Find where the given text appears and provide that cell's center as [x, y] coordinate. 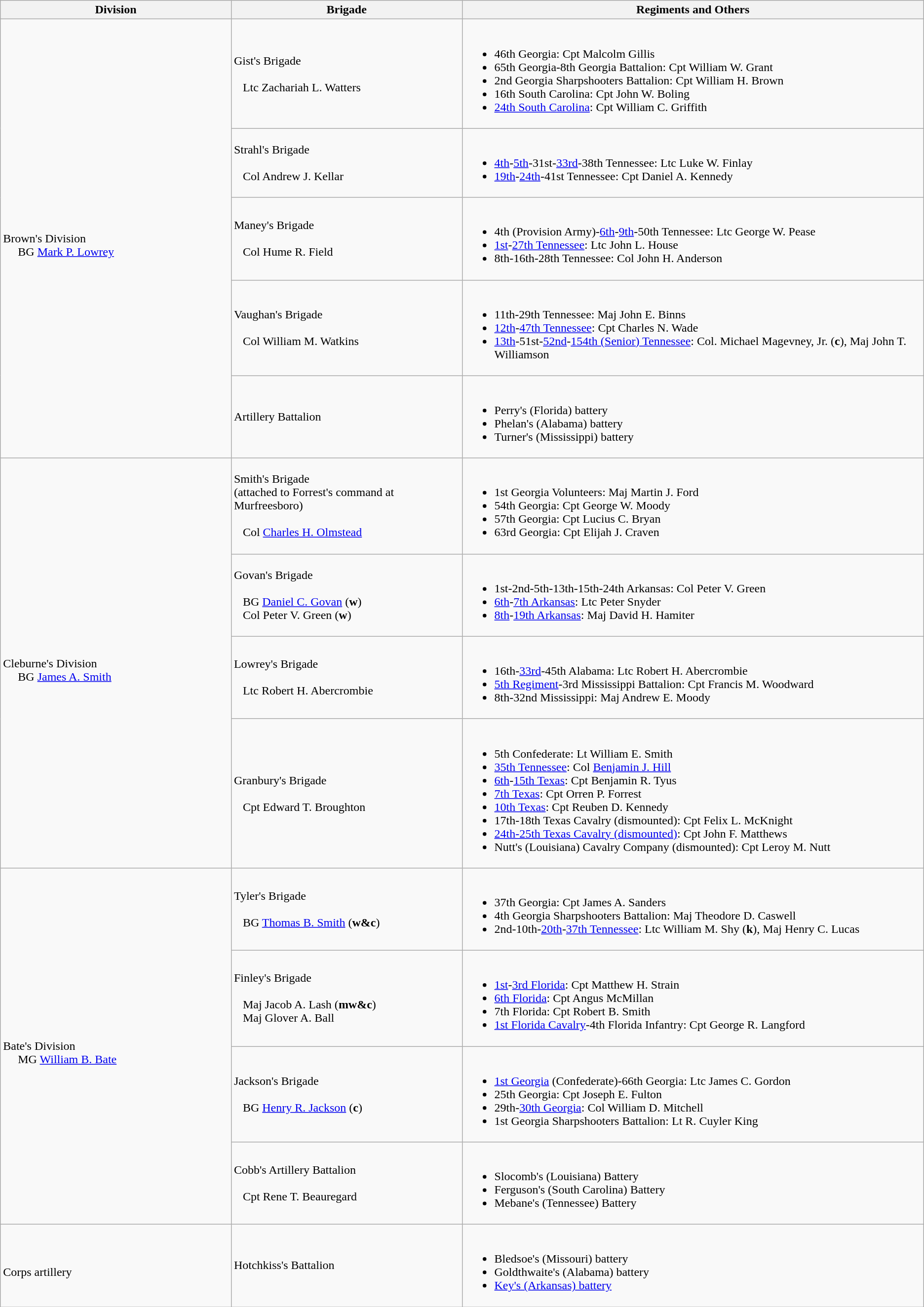
Hotchkiss's Battalion [346, 1266]
Jackson's Brigade BG Henry R. Jackson (c) [346, 1094]
Perry's (Florida) batteryPhelan's (Alabama) batteryTurner's (Mississippi) battery [693, 417]
Brown's Division BG Mark P. Lowrey [116, 239]
Maney's Brigade Col Hume R. Field [346, 239]
Tyler's Brigade BG Thomas B. Smith (w&c) [346, 909]
Cobb's Artillery Battalion Cpt Rene T. Beauregard [346, 1184]
Vaughan's Brigade Col William M. Watkins [346, 328]
Cleburne's Division BG James A. Smith [116, 663]
Bate's Division MG William B. Bate [116, 1046]
4th-5th-31st-33rd-38th Tennessee: Ltc Luke W. Finlay19th-24th-41st Tennessee: Cpt Daniel A. Kennedy [693, 163]
4th (Provision Army)-6th-9th-50th Tennessee: Ltc George W. Pease1st-27th Tennessee: Ltc John L. House8th-16th-28th Tennessee: Col John H. Anderson [693, 239]
1st Georgia Volunteers: Maj Martin J. Ford54th Georgia: Cpt George W. Moody57th Georgia: Cpt Lucius C. Bryan63rd Georgia: Cpt Elijah J. Craven [693, 506]
Smith's Brigade(attached to Forrest's command at Murfreesboro) Col Charles H. Olmstead [346, 506]
Division [116, 10]
Artillery Battalion [346, 417]
Strahl's Brigade Col Andrew J. Kellar [346, 163]
Corps artillery [116, 1266]
Brigade [346, 10]
Govan's Brigade BG Daniel C. Govan (w) Col Peter V. Green (w) [346, 595]
Slocomb's (Louisiana) BatteryFerguson's (South Carolina) BatteryMebane's (Tennessee) Battery [693, 1184]
1st-2nd-5th-13th-15th-24th Arkansas: Col Peter V. Green6th-7th Arkansas: Ltc Peter Snyder8th-19th Arkansas: Maj David H. Hamiter [693, 595]
Regiments and Others [693, 10]
Lowrey's Brigade Ltc Robert H. Abercrombie [346, 677]
Bledsoe's (Missouri) batteryGoldthwaite's (Alabama) batteryKey's (Arkansas) battery [693, 1266]
Gist's Brigade Ltc Zachariah L. Watters [346, 74]
Finley's Brigade Maj Jacob A. Lash (mw&c) Maj Glover A. Ball [346, 998]
Granbury's Brigade Cpt Edward T. Broughton [346, 793]
